Find where the given text appears and provide that cell's center as (x, y) coordinate. 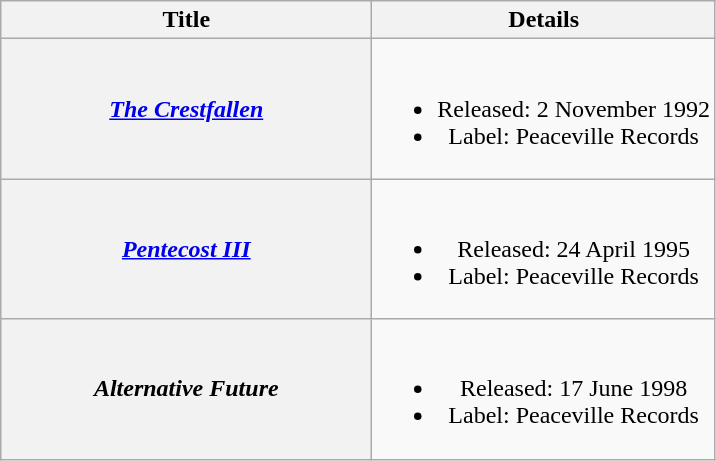
Details (544, 20)
Alternative Future (186, 389)
Title (186, 20)
Released: 2 November 1992Label: Peaceville Records (544, 109)
Released: 17 June 1998Label: Peaceville Records (544, 389)
The Crestfallen (186, 109)
Pentecost III (186, 249)
Released: 24 April 1995Label: Peaceville Records (544, 249)
